Provide the (x, y) coordinate of the cell's center where the given text is located.  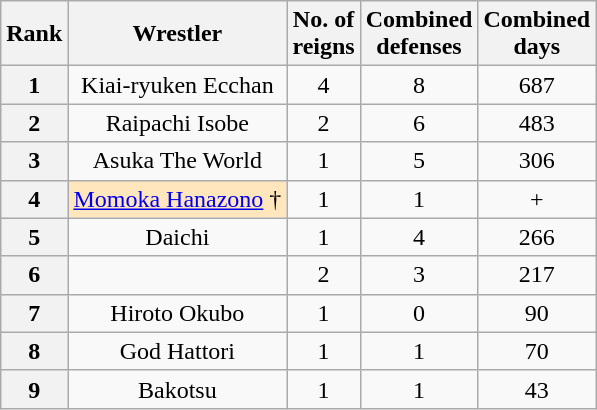
217 (537, 275)
Combineddays (537, 34)
Bakotsu (178, 389)
7 (34, 313)
306 (537, 161)
266 (537, 237)
9 (34, 389)
70 (537, 351)
Combineddefenses (419, 34)
Rank (34, 34)
Wrestler (178, 34)
Hiroto Okubo (178, 313)
No. ofreigns (324, 34)
Kiai-ryuken Ecchan (178, 85)
Raipachi Isobe (178, 123)
483 (537, 123)
Daichi (178, 237)
God Hattori (178, 351)
687 (537, 85)
+ (537, 199)
0 (419, 313)
Asuka The World (178, 161)
43 (537, 389)
Momoka Hanazono † (178, 199)
90 (537, 313)
